Provide the [X, Y] coordinate of the cell's center where the given text is located.  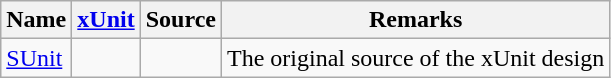
xUnit [106, 20]
Name [36, 20]
Remarks [415, 20]
SUnit [36, 58]
The original source of the xUnit design [415, 58]
Source [180, 20]
